Return the [x, y] coordinate for the center point of the cell that contains the specified text.  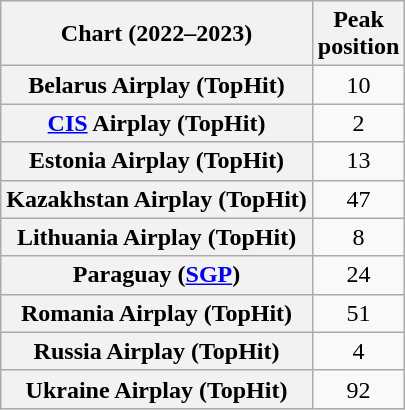
47 [358, 199]
Belarus Airplay (TopHit) [157, 85]
CIS Airplay (TopHit) [157, 123]
Romania Airplay (TopHit) [157, 313]
Lithuania Airplay (TopHit) [157, 237]
51 [358, 313]
Ukraine Airplay (TopHit) [157, 389]
2 [358, 123]
24 [358, 275]
Russia Airplay (TopHit) [157, 351]
Peakposition [358, 34]
Kazakhstan Airplay (TopHit) [157, 199]
Chart (2022–2023) [157, 34]
Paraguay (SGP) [157, 275]
92 [358, 389]
13 [358, 161]
8 [358, 237]
Estonia Airplay (TopHit) [157, 161]
10 [358, 85]
4 [358, 351]
